Identify which cell holds the provided text, then report its [x, y] central coordinate. 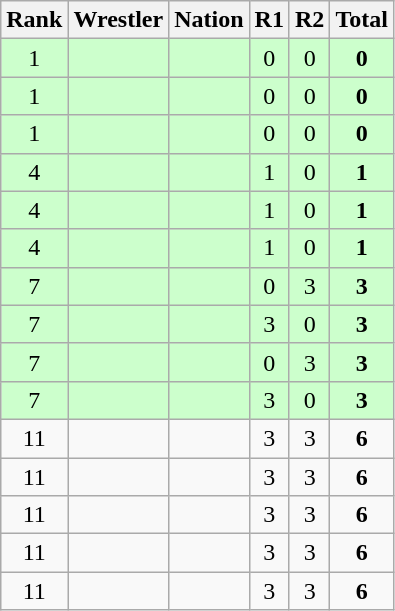
R2 [309, 20]
Nation [209, 20]
Total [362, 20]
Rank [34, 20]
Wrestler [118, 20]
R1 [269, 20]
